For the text-containing cell, return its midpoint in (x, y) coordinate format. 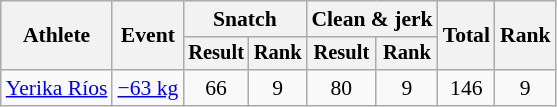
Event (148, 36)
−63 kg (148, 88)
Athlete (57, 36)
80 (341, 88)
66 (216, 88)
Clean & jerk (372, 19)
Total (466, 36)
146 (466, 88)
Yerika Ríos (57, 88)
Snatch (244, 19)
